Locate the cell with the specified text and output its [x, y] center coordinate. 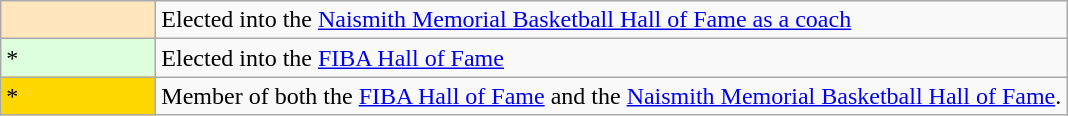
Elected into the Naismith Memorial Basketball Hall of Fame as a coach [612, 20]
Member of both the FIBA Hall of Fame and the Naismith Memorial Basketball Hall of Fame. [612, 96]
Elected into the FIBA Hall of Fame [612, 58]
